Return the (x, y) coordinate for the center point of the cell that contains the specified text.  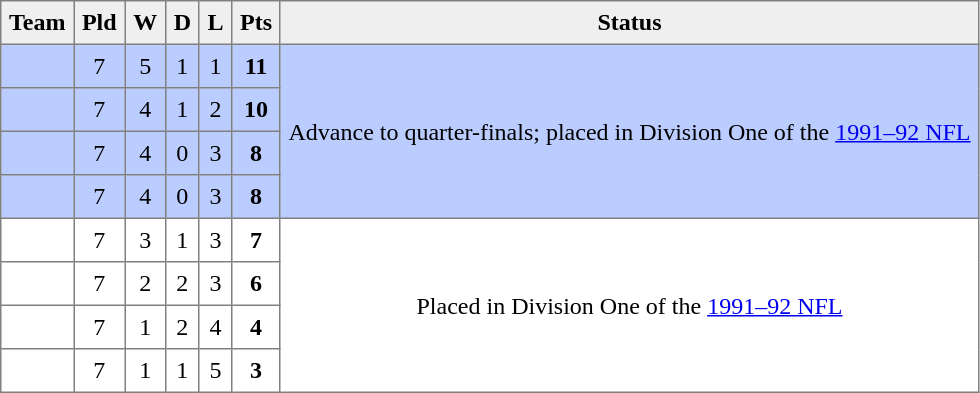
Pld (100, 23)
Placed in Division One of the 1991–92 NFL (630, 305)
L (216, 23)
W (145, 23)
Status (630, 23)
Team (38, 23)
6 (256, 284)
D (182, 23)
10 (256, 110)
11 (256, 66)
Pts (256, 23)
Advance to quarter-finals; placed in Division One of the 1991–92 NFL (630, 131)
